Locate the cell with the specified text and output its [x, y] center coordinate. 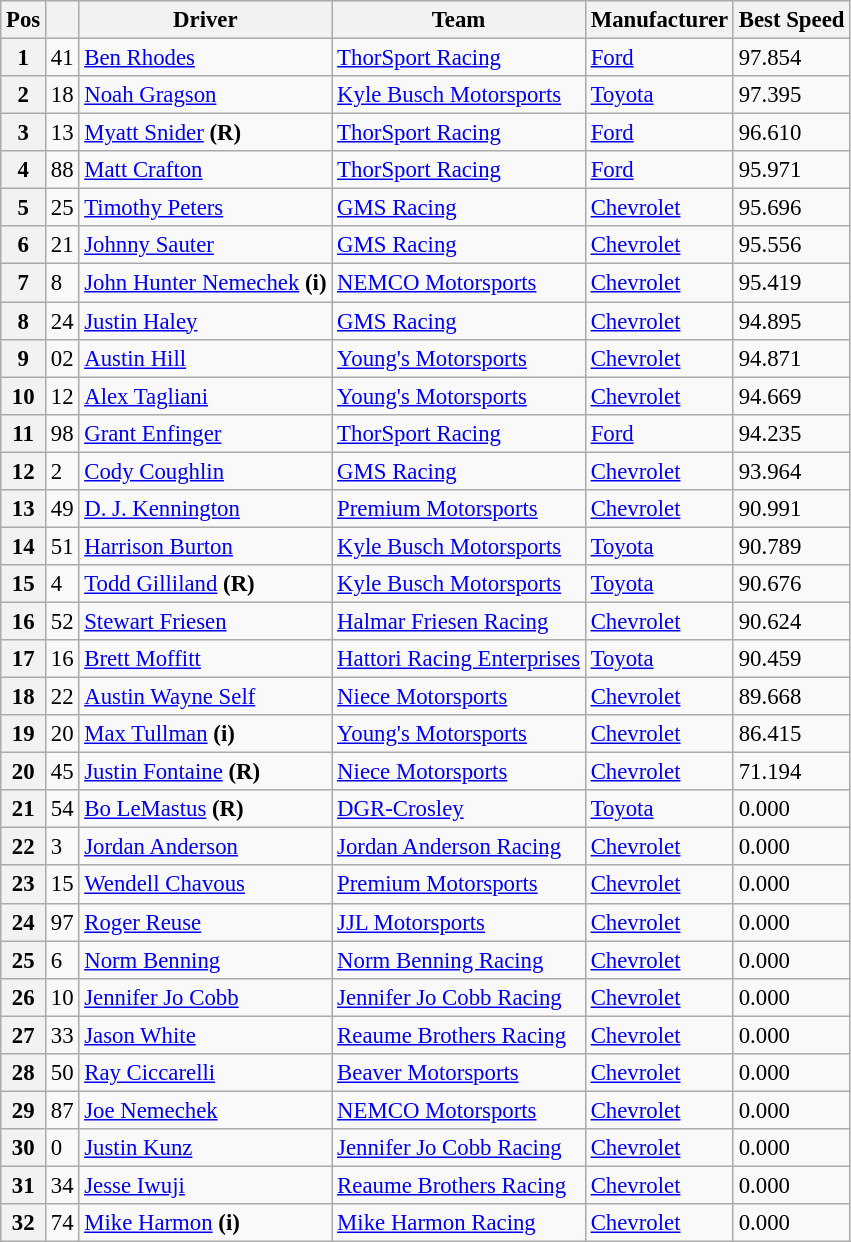
54 [62, 809]
D. J. Kennington [206, 509]
94.669 [791, 396]
33 [62, 1035]
Todd Gilliland (R) [206, 584]
Matt Crafton [206, 170]
98 [62, 433]
1 [24, 58]
95.419 [791, 283]
96.610 [791, 133]
97.854 [791, 58]
Ben Rhodes [206, 58]
Roger Reuse [206, 922]
95.971 [791, 170]
32 [24, 1223]
95.556 [791, 245]
71.194 [791, 772]
Bo LeMastus (R) [206, 809]
88 [62, 170]
11 [24, 433]
28 [24, 1073]
94.871 [791, 358]
51 [62, 546]
Manufacturer [659, 20]
97 [62, 922]
Timothy Peters [206, 208]
Mike Harmon (i) [206, 1223]
Justin Fontaine (R) [206, 772]
87 [62, 1110]
49 [62, 509]
Justin Haley [206, 321]
29 [24, 1110]
Austin Wayne Self [206, 697]
45 [62, 772]
90.624 [791, 621]
Driver [206, 20]
Cody Coughlin [206, 471]
Jennifer Jo Cobb [206, 997]
17 [24, 659]
52 [62, 621]
Jordan Anderson Racing [459, 847]
Beaver Motorsports [459, 1073]
Harrison Burton [206, 546]
Johnny Sauter [206, 245]
Pos [24, 20]
41 [62, 58]
31 [24, 1185]
0 [62, 1148]
86.415 [791, 734]
89.668 [791, 697]
JJL Motorsports [459, 922]
90.991 [791, 509]
90.676 [791, 584]
Team [459, 20]
Myatt Snider (R) [206, 133]
9 [24, 358]
Ray Ciccarelli [206, 1073]
14 [24, 546]
50 [62, 1073]
Mike Harmon Racing [459, 1223]
Brett Moffitt [206, 659]
Jesse Iwuji [206, 1185]
93.964 [791, 471]
Noah Gragson [206, 95]
Alex Tagliani [206, 396]
23 [24, 885]
19 [24, 734]
Wendell Chavous [206, 885]
Halmar Friesen Racing [459, 621]
97.395 [791, 95]
Hattori Racing Enterprises [459, 659]
Norm Benning [206, 960]
27 [24, 1035]
Grant Enfinger [206, 433]
30 [24, 1148]
90.459 [791, 659]
Justin Kunz [206, 1148]
DGR-Crosley [459, 809]
7 [24, 283]
Jason White [206, 1035]
95.696 [791, 208]
34 [62, 1185]
Jordan Anderson [206, 847]
94.895 [791, 321]
Max Tullman (i) [206, 734]
26 [24, 997]
74 [62, 1223]
Best Speed [791, 20]
02 [62, 358]
Norm Benning Racing [459, 960]
90.789 [791, 546]
Austin Hill [206, 358]
94.235 [791, 433]
Joe Nemechek [206, 1110]
Stewart Friesen [206, 621]
5 [24, 208]
John Hunter Nemechek (i) [206, 283]
